Pinpoint the cell where the given text exists, returning its [X, Y] midpoint coordinate. 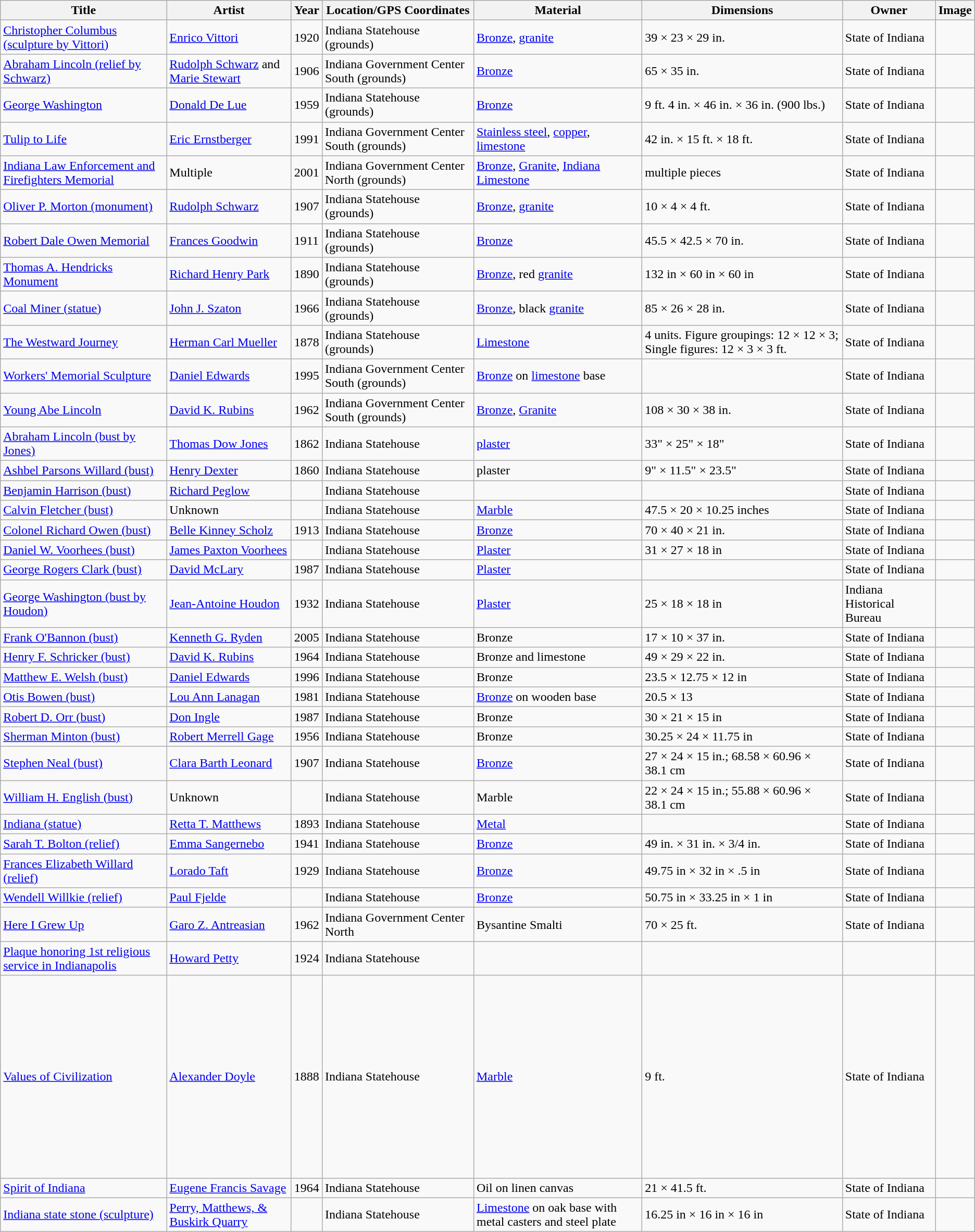
Limestone on oak base with metal casters and steel plate [557, 1214]
Rudolph Schwarz [229, 206]
Richard Henry Park [229, 274]
Multiple [229, 173]
1932 [306, 604]
William H. English (bust) [83, 797]
33" × 25" × 18" [743, 444]
Thomas Dow Jones [229, 444]
Indiana Law Enforcement and Firefighters Memorial [83, 173]
1888 [306, 1077]
1929 [306, 871]
16.25 in × 16 in × 16 in [743, 1214]
Henry Dexter [229, 471]
Bysantine Smalti [557, 925]
Bronze and limestone [557, 657]
Indiana Government Center North [398, 925]
Robert Dale Owen Memorial [83, 241]
Metal [557, 824]
30 × 21 × 15 in [743, 716]
Bronze, Granite, Indiana Limestone [557, 173]
45.5 × 42.5 × 70 in. [743, 241]
Christopher Columbus (sculpture by Vittori) [83, 37]
Image [955, 10]
George Washington [83, 105]
Don Ingle [229, 716]
Benjamin Harrison (bust) [83, 491]
Wendell Willkie (relief) [83, 898]
George Rogers Clark (bust) [83, 570]
Frances Elizabeth Willard (relief) [83, 871]
Material [557, 10]
Indiana Government Center North (grounds) [398, 173]
Title [83, 10]
Lou Ann Lanagan [229, 697]
Jean-Antoine Houdon [229, 604]
1991 [306, 139]
Howard Petty [229, 958]
Workers' Memorial Sculpture [83, 376]
108 × 30 × 38 in. [743, 409]
132 in × 60 in × 60 in [743, 274]
Daniel W. Voorhees (bust) [83, 550]
Eric Ernstberger [229, 139]
Kenneth G. Ryden [229, 637]
Sherman Minton (bust) [83, 736]
Rudolph Schwarz and Marie Stewart [229, 71]
Coal Miner (statue) [83, 308]
Young Abe Lincoln [83, 409]
Emma Sangernebo [229, 844]
Indiana state stone (sculpture) [83, 1214]
Robert Merrell Gage [229, 736]
1913 [306, 530]
20.5 × 13 [743, 697]
1920 [306, 37]
49 × 29 × 22 in. [743, 657]
Ashbel Parsons Willard (bust) [83, 471]
Plaque honoring 1st religious service in Indianapolis [83, 958]
Indiana (statue) [83, 824]
Limestone [557, 342]
The Westward Journey [83, 342]
Bronze on limestone base [557, 376]
Oliver P. Morton (monument) [83, 206]
Alexander Doyle [229, 1077]
1996 [306, 677]
1893 [306, 824]
Bronze, black granite [557, 308]
Colonel Richard Owen (bust) [83, 530]
70 × 25 ft. [743, 925]
George Washington (bust by Houdon) [83, 604]
Paul Fjelde [229, 898]
John J. Szaton [229, 308]
70 × 40 × 21 in. [743, 530]
1862 [306, 444]
17 × 10 × 37 in. [743, 637]
1911 [306, 241]
Otis Bowen (bust) [83, 697]
65 × 35 in. [743, 71]
23.5 × 12.75 × 12 in [743, 677]
Location/GPS Coordinates [398, 10]
Garo Z. Antreasian [229, 925]
Spirit of Indiana [83, 1188]
Here I Grew Up [83, 925]
25 × 18 × 18 in [743, 604]
Donald De Lue [229, 105]
1924 [306, 958]
Clara Barth Leonard [229, 763]
1860 [306, 471]
Year [306, 10]
85 × 26 × 28 in. [743, 308]
Enrico Vittori [229, 37]
9 ft. 4 in. × 46 in. × 36 in. (900 lbs.) [743, 105]
49 in. × 31 in. × 3/4 in. [743, 844]
1956 [306, 736]
Oil on linen canvas [557, 1188]
Herman Carl Mueller [229, 342]
James Paxton Voorhees [229, 550]
22 × 24 × 15 in.; 55.88 × 60.96 × 38.1 cm [743, 797]
49.75 in × 32 in × .5 in [743, 871]
1878 [306, 342]
31 × 27 × 18 in [743, 550]
Matthew E. Welsh (bust) [83, 677]
1941 [306, 844]
4 units. Figure groupings: 12 × 12 × 3; Single figures: 12 × 3 × 3 ft. [743, 342]
multiple pieces [743, 173]
Lorado Taft [229, 871]
Bronze on wooden base [557, 697]
1995 [306, 376]
10 × 4 × 4 ft. [743, 206]
2001 [306, 173]
Belle Kinney Scholz [229, 530]
Values of Civilization [83, 1077]
Frank O'Bannon (bust) [83, 637]
Stainless steel, copper, limestone [557, 139]
Henry F. Schricker (bust) [83, 657]
Abraham Lincoln (relief by Schwarz) [83, 71]
30.25 × 24 × 11.75 in [743, 736]
2005 [306, 637]
1959 [306, 105]
9" × 11.5" × 23.5" [743, 471]
Artist [229, 10]
42 in. × 15 ft. × 18 ft. [743, 139]
Sarah T. Bolton (relief) [83, 844]
Dimensions [743, 10]
Abraham Lincoln (bust by Jones) [83, 444]
9 ft. [743, 1077]
Bronze, Granite [557, 409]
Bronze, red granite [557, 274]
Eugene Francis Savage [229, 1188]
1981 [306, 697]
Indiana Historical Bureau [889, 604]
47.5 × 20 × 10.25 inches [743, 510]
Tulip to Life [83, 139]
Frances Goodwin [229, 241]
Stephen Neal (bust) [83, 763]
39 × 23 × 29 in. [743, 37]
1906 [306, 71]
Retta T. Matthews [229, 824]
Owner [889, 10]
21 × 41.5 ft. [743, 1188]
Thomas A. Hendricks Monument [83, 274]
50.75 in × 33.25 in × 1 in [743, 898]
1890 [306, 274]
27 × 24 × 15 in.; 68.58 × 60.96 × 38.1 cm [743, 763]
Robert D. Orr (bust) [83, 716]
1966 [306, 308]
Perry, Matthews, & Buskirk Quarry [229, 1214]
Calvin Fletcher (bust) [83, 510]
Richard Peglow [229, 491]
David McLary [229, 570]
